Find where the given text appears and provide that cell's center as [X, Y] coordinate. 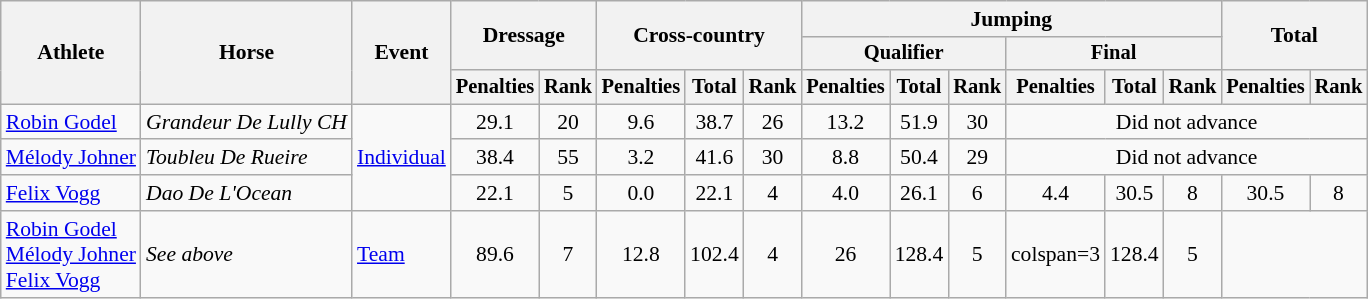
Dressage [524, 36]
26.1 [920, 193]
Grandeur De Lully CH [246, 122]
Event [402, 52]
Cross-country [700, 36]
4.4 [1056, 193]
Jumping [1011, 19]
4.0 [845, 193]
Dao De L'Ocean [246, 193]
Robin GodelMélody JohnerFelix Vogg [71, 254]
Robin Godel [71, 122]
102.4 [714, 254]
colspan=3 [1056, 254]
41.6 [714, 158]
29 [977, 158]
3.2 [641, 158]
55 [568, 158]
20 [568, 122]
6 [977, 193]
38.4 [495, 158]
29.1 [495, 122]
89.6 [495, 254]
0.0 [641, 193]
Individual [402, 158]
Horse [246, 52]
See above [246, 254]
9.6 [641, 122]
Qualifier [904, 54]
13.2 [845, 122]
8.8 [845, 158]
Felix Vogg [71, 193]
38.7 [714, 122]
51.9 [920, 122]
Toubleu De Rueire [246, 158]
Final [1114, 54]
Athlete [71, 52]
12.8 [641, 254]
Mélody Johner [71, 158]
7 [568, 254]
50.4 [920, 158]
Team [402, 254]
